Determine the (X, Y) coordinate at the center of the cell enclosing the given text.  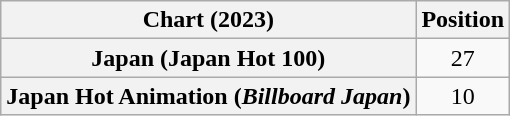
Chart (2023) (208, 20)
Japan Hot Animation (Billboard Japan) (208, 96)
Position (463, 20)
Japan (Japan Hot 100) (208, 58)
27 (463, 58)
10 (463, 96)
